Identify which cell holds the provided text, then report its (x, y) central coordinate. 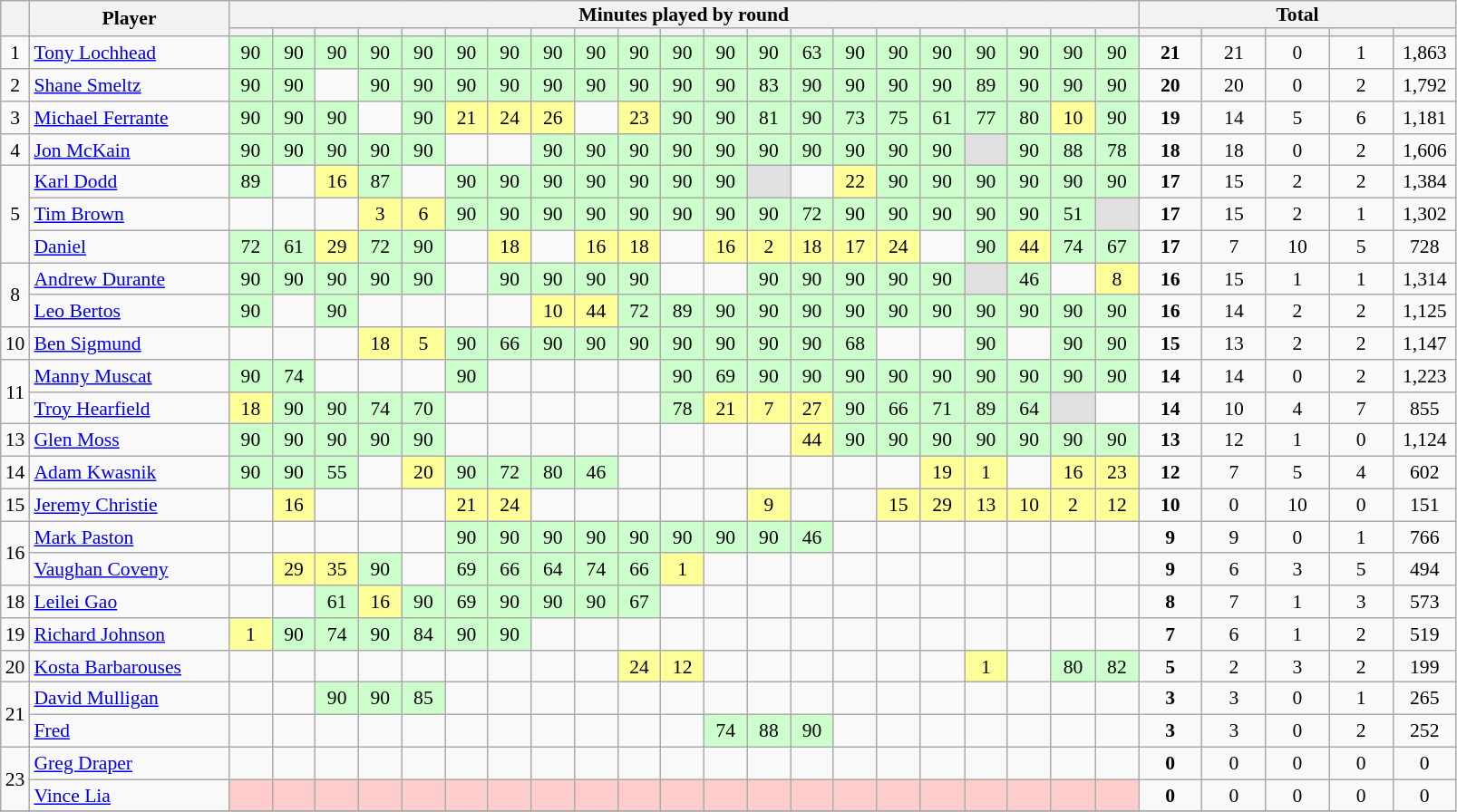
Minutes played by round (684, 14)
Shane Smeltz (129, 85)
Player (129, 19)
26 (553, 118)
Ben Sigmund (129, 343)
Tim Brown (129, 215)
81 (769, 118)
63 (812, 53)
855 (1424, 409)
1,125 (1424, 312)
602 (1424, 473)
11 (15, 391)
Tony Lochhead (129, 53)
87 (380, 182)
22 (855, 182)
1,314 (1424, 279)
Jon McKain (129, 150)
1,181 (1424, 118)
83 (769, 85)
Total (1298, 14)
Troy Hearfield (129, 409)
David Mulligan (129, 699)
Vaughan Coveny (129, 570)
Leilei Gao (129, 602)
55 (337, 473)
68 (855, 343)
1,863 (1424, 53)
Glen Moss (129, 440)
1,147 (1424, 343)
Greg Draper (129, 764)
1,606 (1424, 150)
Karl Dodd (129, 182)
Richard Johnson (129, 634)
Manny Muscat (129, 376)
Daniel (129, 247)
1,124 (1424, 440)
Kosta Barbarouses (129, 667)
70 (423, 409)
1,302 (1424, 215)
766 (1424, 537)
Vince Lia (129, 796)
27 (812, 409)
75 (898, 118)
Fred (129, 731)
265 (1424, 699)
Adam Kwasnik (129, 473)
1,384 (1424, 182)
494 (1424, 570)
1,792 (1424, 85)
Andrew Durante (129, 279)
85 (423, 699)
73 (855, 118)
199 (1424, 667)
1,223 (1424, 376)
Jeremy Christie (129, 506)
82 (1117, 667)
728 (1424, 247)
Mark Paston (129, 537)
519 (1424, 634)
151 (1424, 506)
84 (423, 634)
Michael Ferrante (129, 118)
35 (337, 570)
Leo Bertos (129, 312)
71 (943, 409)
77 (986, 118)
573 (1424, 602)
252 (1424, 731)
51 (1073, 215)
